Extract the [X, Y] coordinate from the center of the cell holding the provided text.  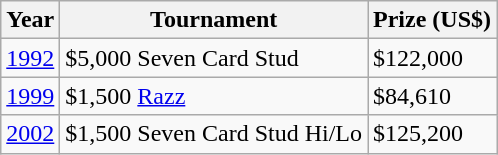
$1,500 Seven Card Stud Hi/Lo [214, 134]
$1,500 Razz [214, 96]
1992 [30, 58]
Year [30, 20]
Tournament [214, 20]
$122,000 [432, 58]
$5,000 Seven Card Stud [214, 58]
$125,200 [432, 134]
1999 [30, 96]
$84,610 [432, 96]
2002 [30, 134]
Prize (US$) [432, 20]
